Find where the given text appears and provide that cell's center as (X, Y) coordinate. 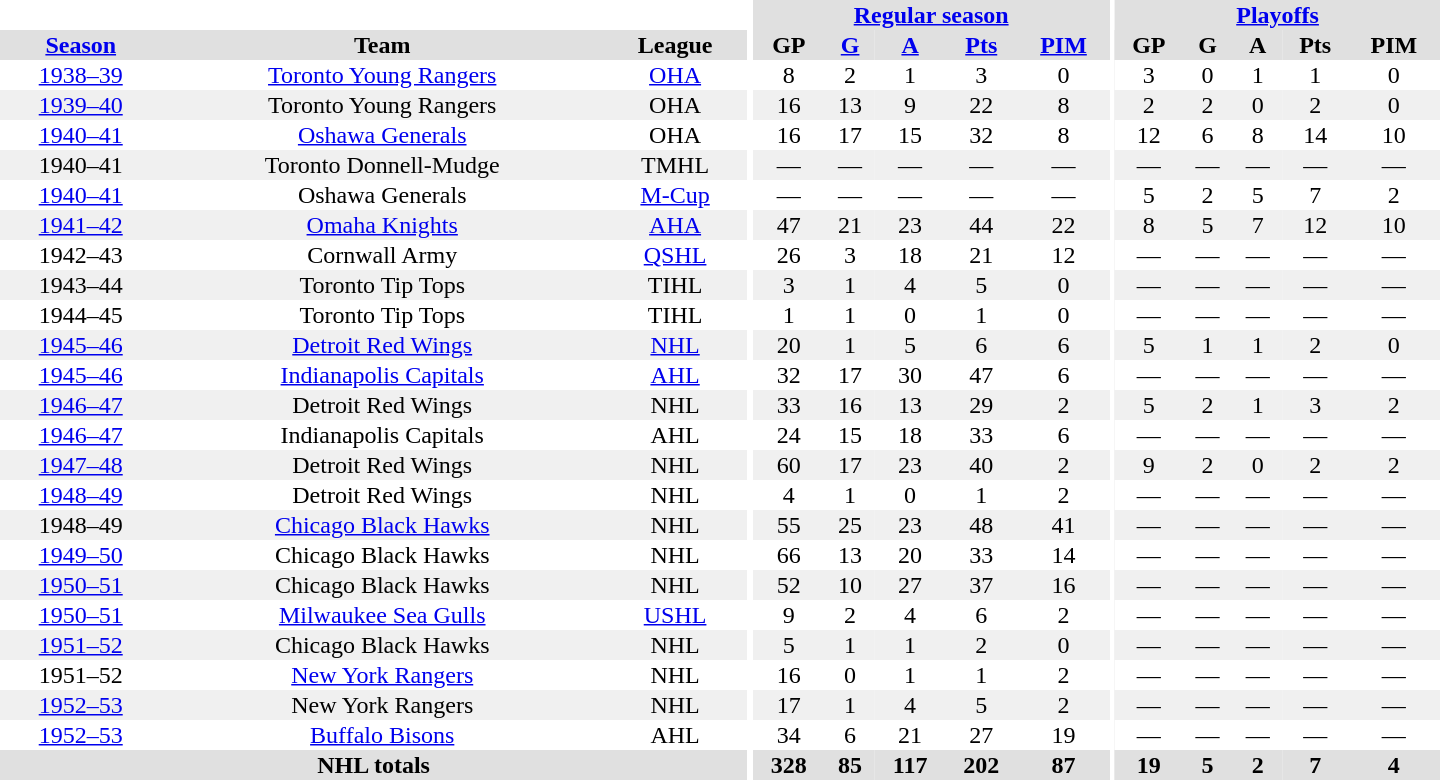
AHA (675, 225)
328 (789, 765)
44 (981, 225)
1943–44 (80, 285)
1949–50 (80, 555)
League (675, 45)
NHL totals (374, 765)
1939–40 (80, 105)
Season (80, 45)
1944–45 (80, 315)
85 (850, 765)
M-Cup (675, 195)
1941–42 (80, 225)
USHL (675, 615)
Buffalo Bisons (382, 735)
87 (1063, 765)
Playoffs (1278, 15)
1947–48 (80, 465)
66 (789, 555)
117 (910, 765)
55 (789, 525)
TMHL (675, 165)
Omaha Knights (382, 225)
202 (981, 765)
34 (789, 735)
41 (1063, 525)
Toronto Donnell-Mudge (382, 165)
25 (850, 525)
29 (981, 405)
Cornwall Army (382, 255)
QSHL (675, 255)
1938–39 (80, 75)
24 (789, 435)
Regular season (932, 15)
Team (382, 45)
37 (981, 585)
Milwaukee Sea Gulls (382, 615)
30 (910, 375)
26 (789, 255)
60 (789, 465)
52 (789, 585)
40 (981, 465)
1942–43 (80, 255)
48 (981, 525)
